Output the (X, Y) coordinate of the center of the cell containing the given text.  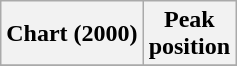
Peak position (189, 34)
Chart (2000) (72, 34)
